Pinpoint the cell where the given text exists, returning its [X, Y] midpoint coordinate. 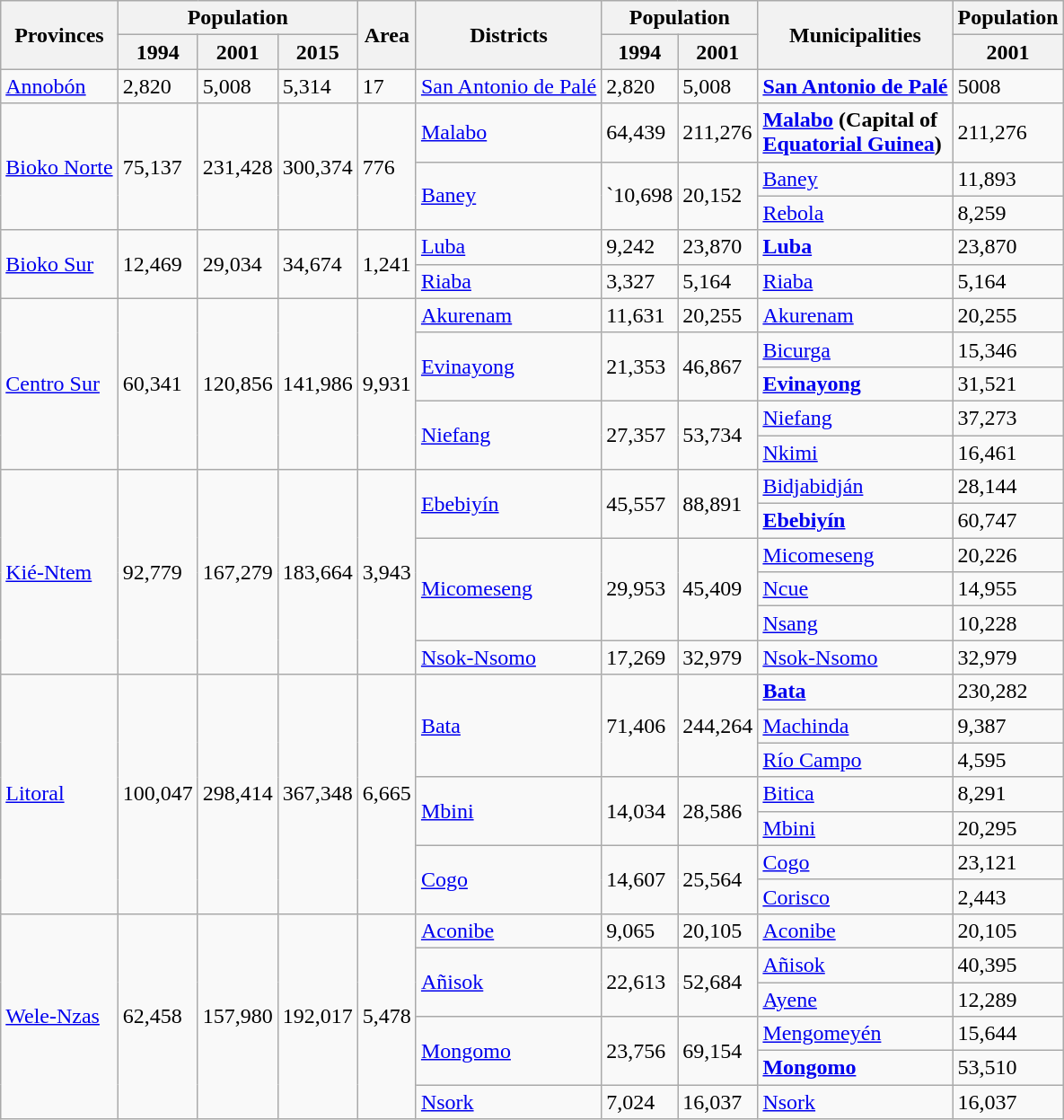
8,259 [1007, 213]
Bitica [855, 794]
10,228 [1007, 623]
27,357 [639, 435]
14,955 [1007, 589]
88,891 [718, 504]
8,291 [1007, 794]
4,595 [1007, 760]
16,461 [1007, 452]
11,893 [1007, 179]
28,586 [718, 811]
Machinda [855, 726]
14,034 [639, 811]
53,734 [718, 435]
7,024 [639, 1102]
23,121 [1007, 862]
167,279 [237, 572]
12,289 [1007, 1000]
367,348 [318, 794]
Río Campo [855, 760]
Provinces [59, 35]
244,264 [718, 726]
6,665 [386, 794]
Municipalities [855, 35]
230,282 [1007, 692]
5008 [1007, 86]
Area [386, 35]
Corisco [855, 896]
776 [386, 167]
Ncue [855, 589]
Rebola [855, 213]
17,269 [639, 657]
141,986 [318, 384]
9,931 [386, 384]
298,414 [237, 794]
Litoral [59, 794]
45,557 [639, 504]
53,510 [1007, 1068]
20,295 [1007, 828]
15,644 [1007, 1034]
231,428 [237, 167]
46,867 [718, 366]
62,458 [158, 1016]
9,242 [639, 247]
29,953 [639, 589]
20,226 [1007, 555]
15,346 [1007, 349]
40,395 [1007, 965]
29,034 [237, 264]
183,664 [318, 572]
60,341 [158, 384]
12,469 [158, 264]
2015 [318, 52]
Wele-Nzas [59, 1016]
Bicurga [855, 349]
Nkimi [855, 452]
64,439 [639, 133]
Malabo [508, 133]
100,047 [158, 794]
Annobón [59, 86]
300,374 [318, 167]
9,065 [639, 930]
14,607 [639, 879]
9,387 [1007, 726]
Bioko Norte [59, 167]
Districts [508, 35]
Malabo (Capital ofEquatorial Guinea) [855, 133]
25,564 [718, 879]
5,478 [386, 1016]
20,152 [718, 196]
60,747 [1007, 521]
2,443 [1007, 896]
Kié-Ntem [59, 572]
5,314 [318, 86]
31,521 [1007, 384]
34,674 [318, 264]
92,779 [158, 572]
75,137 [158, 167]
Bioko Sur [59, 264]
52,684 [718, 982]
71,406 [639, 726]
37,273 [1007, 418]
157,980 [237, 1016]
Nsang [855, 623]
1,241 [386, 264]
Bidjabidján [855, 487]
192,017 [318, 1016]
23,756 [639, 1051]
28,144 [1007, 487]
Mengomeyén [855, 1034]
22,613 [639, 982]
Centro Sur [59, 384]
17 [386, 86]
`10,698 [639, 196]
45,409 [718, 589]
11,631 [639, 315]
21,353 [639, 366]
Ayene [855, 1000]
69,154 [718, 1051]
3,943 [386, 572]
3,327 [639, 281]
120,856 [237, 384]
